Provide the [x, y] coordinate of the cell's center where the given text is located.  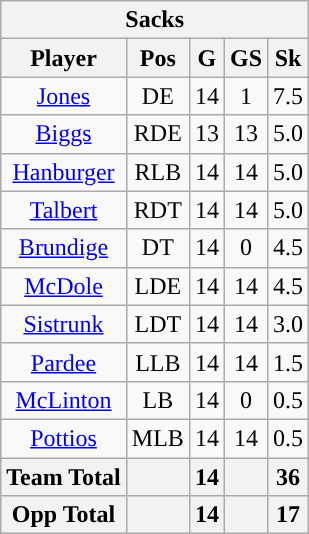
RLB [158, 172]
Opp Total [64, 515]
DT [158, 248]
LB [158, 400]
7.5 [288, 96]
Hanburger [64, 172]
1.5 [288, 362]
Pardee [64, 362]
1 [246, 96]
LDE [158, 286]
LDT [158, 324]
36 [288, 477]
RDE [158, 134]
RDT [158, 210]
Biggs [64, 134]
McLinton [64, 400]
Talbert [64, 210]
McDole [64, 286]
GS [246, 58]
Pottios [64, 438]
Player [64, 58]
Jones [64, 96]
Brundige [64, 248]
Team Total [64, 477]
G [206, 58]
3.0 [288, 324]
Sacks [155, 20]
LLB [158, 362]
Sk [288, 58]
17 [288, 515]
DE [158, 96]
Pos [158, 58]
MLB [158, 438]
Sistrunk [64, 324]
